Pinpoint the cell where the given text exists, returning its [X, Y] midpoint coordinate. 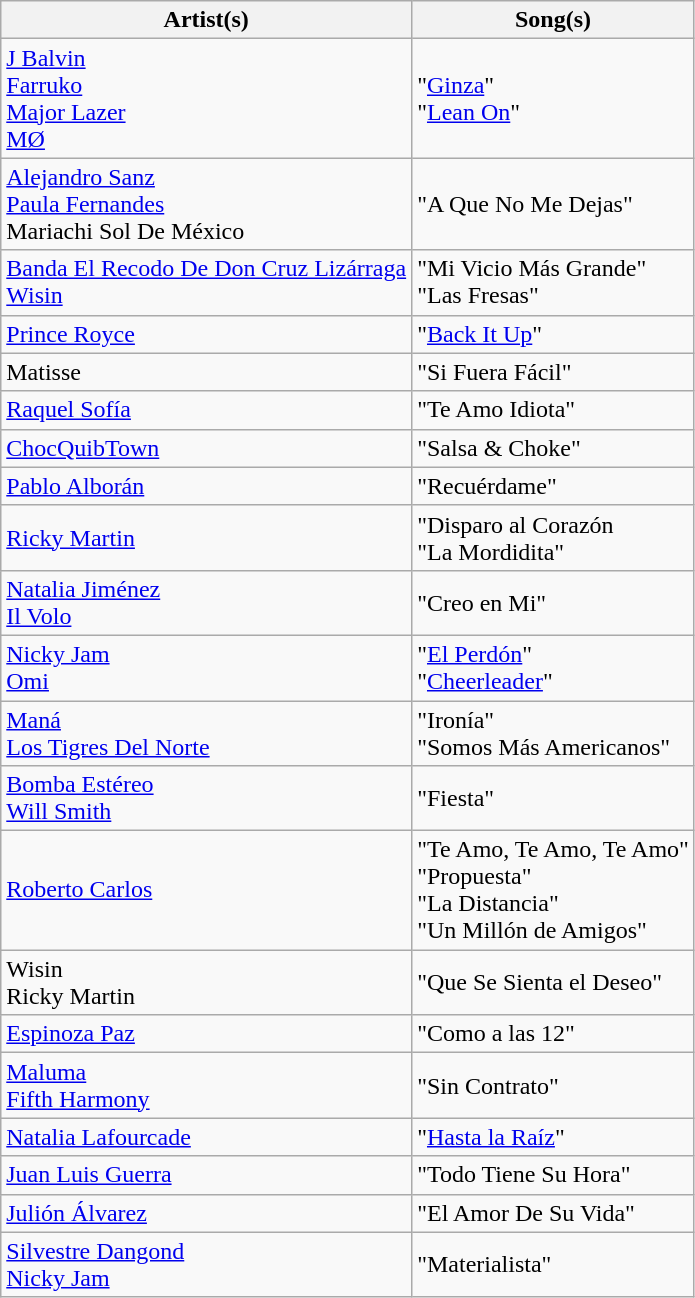
"Si Fuera Fácil" [554, 372]
Ricky Martin [206, 538]
"Te Amo, Te Amo, Te Amo""Propuesta""La Distancia""Un Millón de Amigos" [554, 890]
WisinRicky Martin [206, 982]
"Back It Up" [554, 334]
Bomba EstéreoWill Smith [206, 798]
Alejandro SanzPaula FernandesMariachi Sol De México [206, 204]
"Disparo al Corazón"La Mordidita" [554, 538]
Espinoza Paz [206, 1034]
Artist(s) [206, 20]
J Balvin FarrukoMajor LazerMØ [206, 98]
MalumaFifth Harmony [206, 1086]
ManáLos Tigres Del Norte [206, 732]
"El Perdón""Cheerleader" [554, 668]
Matisse [206, 372]
Natalia JiménezIl Volo [206, 602]
ChocQuibTown [206, 448]
"Creo en Mi" [554, 602]
Roberto Carlos [206, 890]
"A Que No Me Dejas" [554, 204]
"Hasta la Raíz" [554, 1137]
"Fiesta" [554, 798]
"El Amor De Su Vida" [554, 1213]
Juan Luis Guerra [206, 1175]
"Como a las 12" [554, 1034]
"Salsa & Choke" [554, 448]
Pablo Alborán [206, 486]
Natalia Lafourcade [206, 1137]
Julión Álvarez [206, 1213]
"Sin Contrato" [554, 1086]
"Todo Tiene Su Hora" [554, 1175]
"Mi Vicio Más Grande""Las Fresas" [554, 282]
"Ginza""Lean On" [554, 98]
Silvestre DangondNicky Jam [206, 1264]
"Ironía""Somos Más Americanos" [554, 732]
Banda El Recodo De Don Cruz LizárragaWisin [206, 282]
"Materialista" [554, 1264]
Nicky JamOmi [206, 668]
Raquel Sofía [206, 410]
Prince Royce [206, 334]
"Que Se Sienta el Deseo" [554, 982]
"Recuérdame" [554, 486]
Song(s) [554, 20]
"Te Amo Idiota" [554, 410]
